Identify which cell holds the provided text, then report its [x, y] central coordinate. 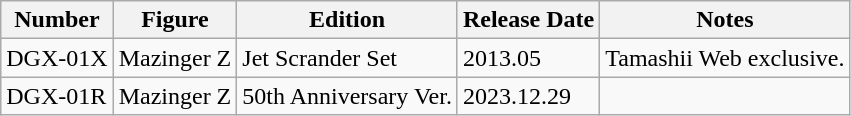
Number [57, 20]
Notes [725, 20]
50th Anniversary Ver. [348, 96]
Jet Scrander Set [348, 58]
Release Date [528, 20]
2023.12.29 [528, 96]
Edition [348, 20]
Tamashii Web exclusive. [725, 58]
DGX-01X [57, 58]
Figure [175, 20]
2013.05 [528, 58]
DGX-01R [57, 96]
